Determine the (X, Y) coordinate at the center of the cell enclosing the given text.  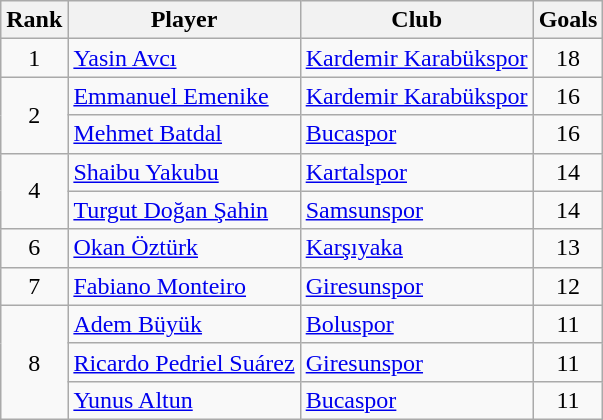
18 (568, 58)
Rank (34, 20)
7 (34, 286)
Player (184, 20)
Mehmet Batdal (184, 134)
1 (34, 58)
Shaibu Yakubu (184, 172)
Goals (568, 20)
Ricardo Pedriel Suárez (184, 362)
Samsunspor (416, 210)
13 (568, 248)
8 (34, 362)
Yunus Altun (184, 400)
Okan Öztürk (184, 248)
Boluspor (416, 324)
Fabiano Monteiro (184, 286)
4 (34, 191)
Yasin Avcı (184, 58)
Adem Büyük (184, 324)
6 (34, 248)
12 (568, 286)
Emmanuel Emenike (184, 96)
Turgut Doğan Şahin (184, 210)
2 (34, 115)
Club (416, 20)
Kartalspor (416, 172)
Karşıyaka (416, 248)
